Output the [x, y] coordinate of the center of the cell containing the given text.  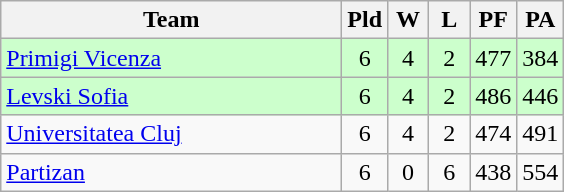
W [408, 20]
Universitatea Cluj [172, 134]
L [450, 20]
474 [494, 134]
0 [408, 172]
Team [172, 20]
446 [540, 96]
PF [494, 20]
477 [494, 58]
Pld [365, 20]
491 [540, 134]
438 [494, 172]
384 [540, 58]
Primigi Vicenza [172, 58]
Partizan [172, 172]
486 [494, 96]
Levski Sofia [172, 96]
PA [540, 20]
554 [540, 172]
